Detect which cell encompasses the target text, then output its (x, y) center coordinate. 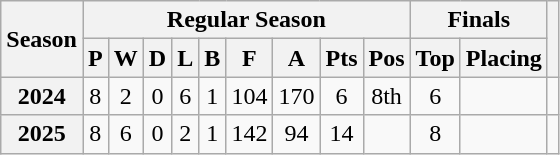
Top (435, 58)
Finals (478, 20)
L (186, 58)
104 (250, 96)
Pos (386, 58)
D (157, 58)
P (95, 58)
Regular Season (246, 20)
170 (296, 96)
2025 (42, 134)
B (212, 58)
14 (342, 134)
2024 (42, 96)
94 (296, 134)
Pts (342, 58)
8th (386, 96)
A (296, 58)
W (126, 58)
Season (42, 39)
F (250, 58)
Placing (504, 58)
142 (250, 134)
